Capture the cell that displays the provided text and extract its (x, y) central coordinate. 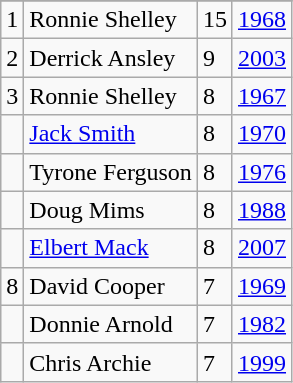
1967 (262, 96)
Chris Archie (111, 362)
Doug Mims (111, 210)
1968 (262, 20)
1982 (262, 324)
3 (12, 96)
David Cooper (111, 286)
Donnie Arnold (111, 324)
1970 (262, 134)
2 (12, 58)
1976 (262, 172)
15 (214, 20)
Jack Smith (111, 134)
1999 (262, 362)
9 (214, 58)
Derrick Ansley (111, 58)
Tyrone Ferguson (111, 172)
1969 (262, 286)
Elbert Mack (111, 248)
1988 (262, 210)
2007 (262, 248)
1 (12, 20)
2003 (262, 58)
